Pinpoint the cell where the given text exists, returning its [x, y] midpoint coordinate. 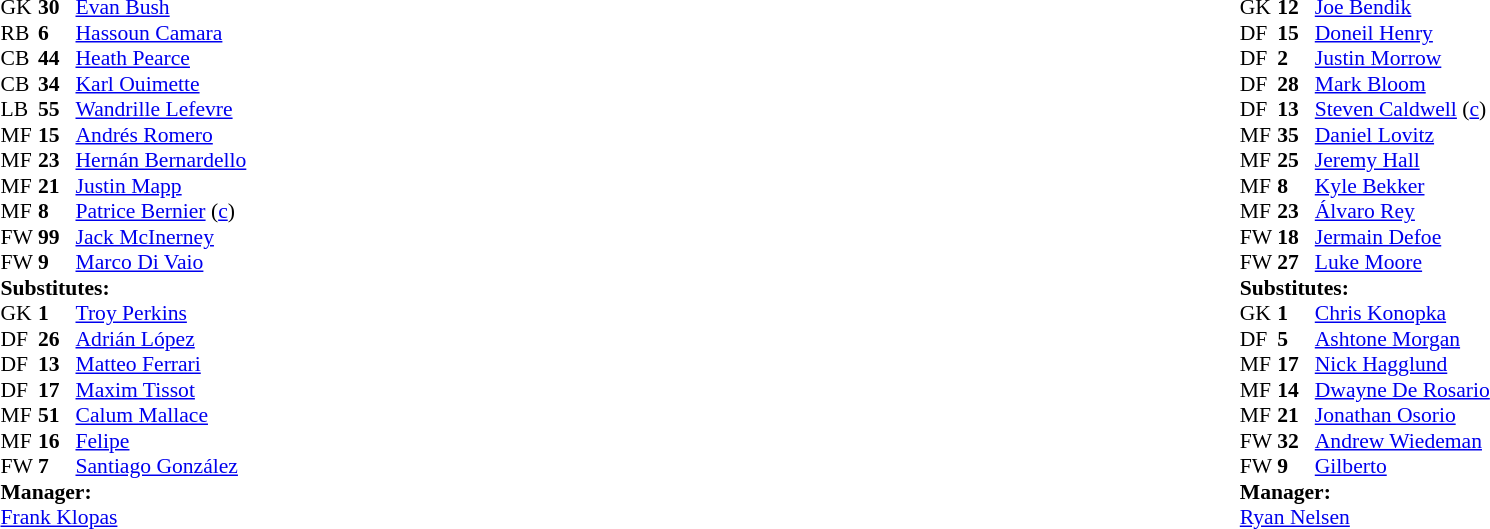
6 [57, 33]
32 [1296, 441]
LB [19, 109]
Daniel Lovitz [1402, 135]
Nick Hagglund [1402, 365]
Troy Perkins [162, 313]
Patrice Bernier (c) [162, 211]
51 [57, 415]
Karl Ouimette [162, 84]
Justin Morrow [1402, 59]
Jermain Defoe [1402, 237]
Calum Mallace [162, 415]
Santiago González [162, 467]
Maxim Tissot [162, 390]
Andrés Romero [162, 135]
Kyle Bekker [1402, 186]
Jeremy Hall [1402, 161]
Chris Konopka [1402, 313]
RB [19, 33]
27 [1296, 263]
28 [1296, 84]
Marco Di Vaio [162, 263]
Luke Moore [1402, 263]
Álvaro Rey [1402, 211]
Adrián López [162, 339]
5 [1296, 339]
Hassoun Camara [162, 33]
44 [57, 59]
16 [57, 441]
18 [1296, 237]
99 [57, 237]
25 [1296, 161]
14 [1296, 390]
7 [57, 467]
Mark Bloom [1402, 84]
Jonathan Osorio [1402, 415]
Felipe [162, 441]
Jack McInerney [162, 237]
Justin Mapp [162, 186]
Dwayne De Rosario [1402, 390]
Matteo Ferrari [162, 365]
Gilberto [1402, 467]
26 [57, 339]
Andrew Wiedeman [1402, 441]
Doneil Henry [1402, 33]
Ashtone Morgan [1402, 339]
55 [57, 109]
2 [1296, 59]
34 [57, 84]
Steven Caldwell (c) [1402, 109]
Hernán Bernardello [162, 161]
35 [1296, 135]
Wandrille Lefevre [162, 109]
Heath Pearce [162, 59]
